Locate the cell with the specified text and output its (X, Y) center coordinate. 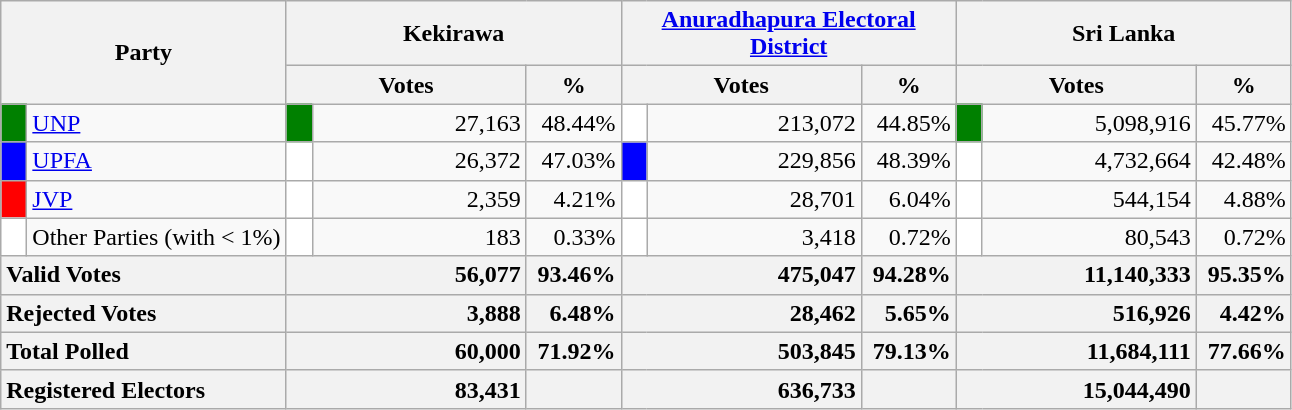
44.85% (908, 123)
Party (144, 52)
636,733 (741, 389)
11,684,111 (1076, 351)
60,000 (406, 351)
11,140,333 (1076, 275)
80,543 (1089, 237)
47.03% (574, 161)
79.13% (908, 351)
26,372 (419, 161)
83,431 (406, 389)
Registered Electors (144, 389)
3,418 (754, 237)
15,044,490 (1076, 389)
Sri Lanka (1124, 34)
Other Parties (with < 1%) (156, 237)
UPFA (156, 161)
48.39% (908, 161)
56,077 (406, 275)
42.48% (1244, 161)
5,098,916 (1089, 123)
6.04% (908, 199)
45.77% (1244, 123)
95.35% (1244, 275)
3,888 (406, 313)
229,856 (754, 161)
0.33% (574, 237)
516,926 (1076, 313)
5.65% (908, 313)
UNP (156, 123)
Valid Votes (144, 275)
94.28% (908, 275)
2,359 (419, 199)
JVP (156, 199)
77.66% (1244, 351)
183 (419, 237)
6.48% (574, 313)
71.92% (574, 351)
503,845 (741, 351)
Anuradhapura Electoral District (788, 34)
4.42% (1244, 313)
213,072 (754, 123)
48.44% (574, 123)
28,462 (741, 313)
Kekirawa (454, 34)
4,732,664 (1089, 161)
475,047 (741, 275)
93.46% (574, 275)
27,163 (419, 123)
28,701 (754, 199)
Total Polled (144, 351)
4.21% (574, 199)
Rejected Votes (144, 313)
544,154 (1089, 199)
4.88% (1244, 199)
